Identify which cell holds the provided text, then report its (X, Y) central coordinate. 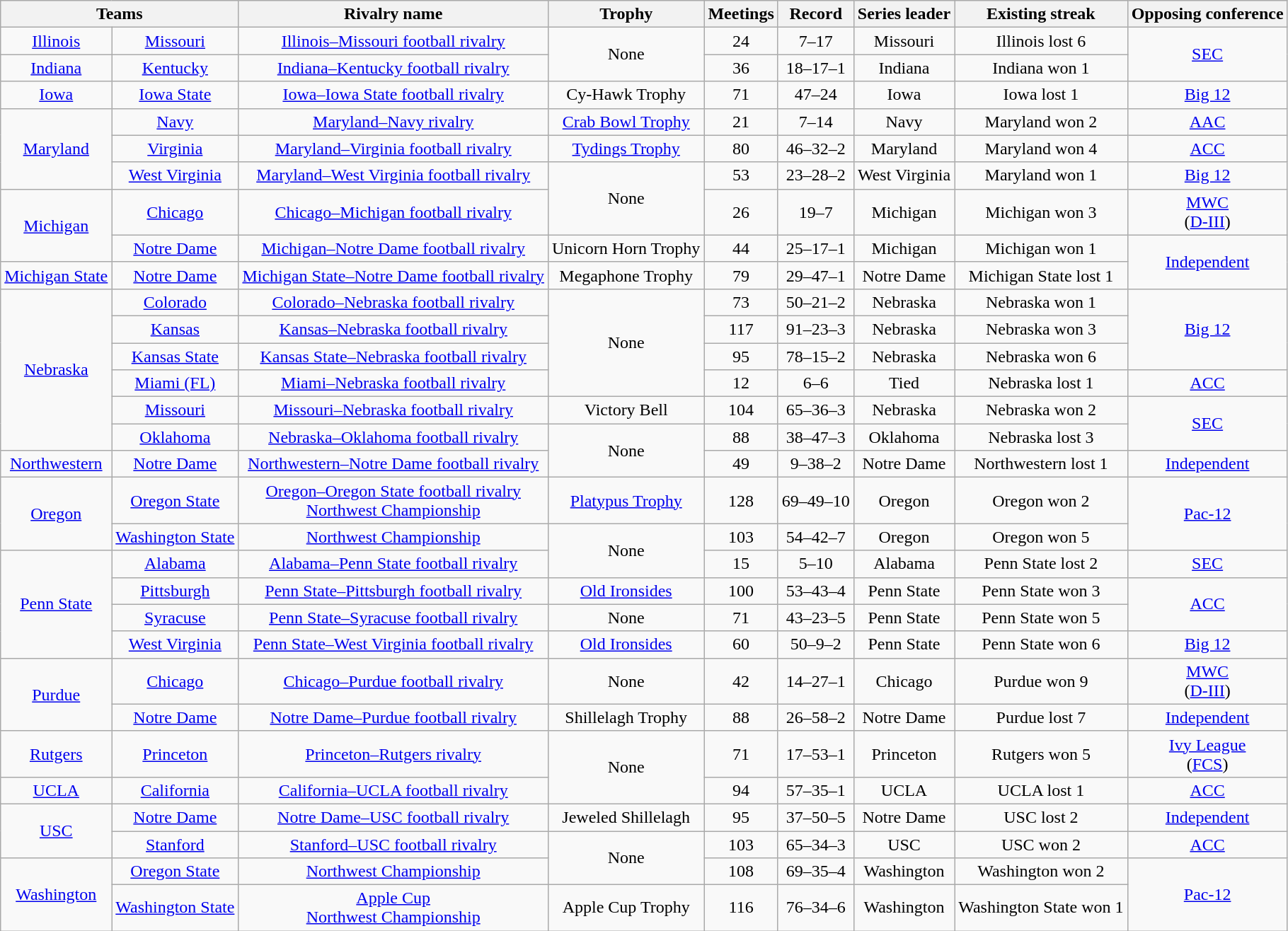
Chicago–Purdue football rivalry (393, 681)
108 (741, 872)
California (176, 790)
USC lost 2 (1041, 817)
Penn State lost 2 (1041, 564)
Miami (FL) (176, 383)
Rutgers won 5 (1041, 754)
Stanford–USC football rivalry (393, 844)
Nebraska won 6 (1041, 356)
Apple Cup Trophy (626, 908)
Purdue won 9 (1041, 681)
Tied (904, 383)
76–34–6 (815, 908)
Michigan–Notre Dame football rivalry (393, 248)
54–42–7 (815, 537)
Purdue lost 7 (1041, 717)
Nebraska–Oklahoma football rivalry (393, 437)
Jeweled Shillelagh (626, 817)
Crab Bowl Trophy (626, 122)
Record (815, 14)
Michigan State–Notre Dame football rivalry (393, 275)
Cy-Hawk Trophy (626, 95)
Nebraska won 1 (1041, 302)
46–32–2 (815, 149)
25–17–1 (815, 248)
26–58–2 (815, 717)
Megaphone Trophy (626, 275)
UCLA lost 1 (1041, 790)
116 (741, 908)
Rivalry name (393, 14)
Illinois lost 6 (1041, 41)
104 (741, 410)
42 (741, 681)
Maryland won 1 (1041, 175)
7–17 (815, 41)
Penn State–Pittsburgh football rivalry (393, 591)
37–50–5 (815, 817)
Kansas–Nebraska football rivalry (393, 329)
Northwestern lost 1 (1041, 464)
73 (741, 302)
128 (741, 501)
Meetings (741, 14)
100 (741, 591)
Michigan State lost 1 (1041, 275)
Platypus Trophy (626, 501)
Virginia (176, 149)
23–28–2 (815, 175)
Washington won 2 (1041, 872)
29–47–1 (815, 275)
Kansas State–Nebraska football rivalry (393, 356)
Missouri–Nebraska football rivalry (393, 410)
Oregon won 2 (1041, 501)
9–38–2 (815, 464)
Rutgers (57, 754)
12 (741, 383)
Nebraska lost 1 (1041, 383)
69–35–4 (815, 872)
Tydings Trophy (626, 149)
Nebraska won 2 (1041, 410)
Indiana won 1 (1041, 68)
117 (741, 329)
5–10 (815, 564)
Maryland–Navy rivalry (393, 122)
43–23–5 (815, 618)
65–36–3 (815, 410)
Maryland won 4 (1041, 149)
Oregon–Oregon State football rivalryNorthwest Championship (393, 501)
Shillelagh Trophy (626, 717)
Illinois–Missouri football rivalry (393, 41)
Miami–Nebraska football rivalry (393, 383)
80 (741, 149)
Michigan State (57, 275)
79 (741, 275)
26 (741, 212)
USC won 2 (1041, 844)
Victory Bell (626, 410)
69–49–10 (815, 501)
Stanford (176, 844)
Illinois (57, 41)
Alabama–Penn State football rivalry (393, 564)
Syracuse (176, 618)
18–17–1 (815, 68)
Purdue (57, 695)
Penn State won 3 (1041, 591)
Pittsburgh (176, 591)
53 (741, 175)
Princeton–Rutgers rivalry (393, 754)
Penn State won 5 (1041, 618)
Iowa–Iowa State football rivalry (393, 95)
Penn State–Syracuse football rivalry (393, 618)
53–43–4 (815, 591)
47–24 (815, 95)
Kansas (176, 329)
19–7 (815, 212)
50–9–2 (815, 644)
Ivy League(FCS) (1207, 754)
15 (741, 564)
Penn State–West Virginia football rivalry (393, 644)
65–34–3 (815, 844)
44 (741, 248)
91–23–3 (815, 329)
Nebraska lost 3 (1041, 437)
57–35–1 (815, 790)
Iowa lost 1 (1041, 95)
Kansas State (176, 356)
Kentucky (176, 68)
Maryland–Virginia football rivalry (393, 149)
Oregon won 5 (1041, 537)
36 (741, 68)
California–UCLA football rivalry (393, 790)
Maryland won 2 (1041, 122)
50–21–2 (815, 302)
Existing streak (1041, 14)
Washington State won 1 (1041, 908)
49 (741, 464)
Northwestern (57, 464)
Opposing conference (1207, 14)
Notre Dame–Purdue football rivalry (393, 717)
Teams (120, 14)
78–15–2 (815, 356)
Apple CupNorthwest Championship (393, 908)
14–27–1 (815, 681)
Notre Dame–USC football rivalry (393, 817)
Unicorn Horn Trophy (626, 248)
24 (741, 41)
Michigan won 3 (1041, 212)
Colorado–Nebraska football rivalry (393, 302)
7–14 (815, 122)
Penn State won 6 (1041, 644)
21 (741, 122)
Iowa State (176, 95)
Indiana–Kentucky football rivalry (393, 68)
Colorado (176, 302)
60 (741, 644)
Michigan won 1 (1041, 248)
Nebraska won 3 (1041, 329)
38–47–3 (815, 437)
Chicago–Michigan football rivalry (393, 212)
Maryland–West Virginia football rivalry (393, 175)
Series leader (904, 14)
Northwestern–Notre Dame football rivalry (393, 464)
17–53–1 (815, 754)
6–6 (815, 383)
94 (741, 790)
Trophy (626, 14)
AAC (1207, 122)
